Determine the [X, Y] coordinate at the center of the cell enclosing the given text.  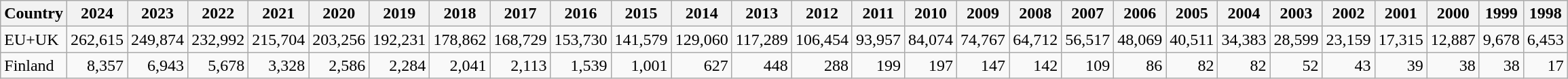
2002 [1348, 14]
1999 [1501, 14]
2010 [930, 14]
448 [762, 65]
74,767 [983, 39]
106,454 [821, 39]
153,730 [581, 39]
2003 [1296, 14]
142 [1036, 65]
12,887 [1453, 39]
2004 [1244, 14]
178,862 [460, 39]
23,159 [1348, 39]
2,113 [520, 65]
52 [1296, 65]
Country [34, 14]
2017 [520, 14]
64,712 [1036, 39]
2018 [460, 14]
2015 [641, 14]
2020 [339, 14]
288 [821, 65]
6,943 [157, 65]
147 [983, 65]
168,729 [520, 39]
40,511 [1192, 39]
1,539 [581, 65]
28,599 [1296, 39]
2012 [821, 14]
2,284 [399, 65]
109 [1087, 65]
17 [1545, 65]
2019 [399, 14]
2021 [278, 14]
93,957 [878, 39]
2,586 [339, 65]
34,383 [1244, 39]
117,289 [762, 39]
8,357 [96, 65]
EU+UK [34, 39]
2000 [1453, 14]
627 [702, 65]
3,328 [278, 65]
2024 [96, 14]
141,579 [641, 39]
2008 [1036, 14]
2005 [1192, 14]
2022 [219, 14]
1,001 [641, 65]
43 [1348, 65]
2001 [1401, 14]
17,315 [1401, 39]
6,453 [1545, 39]
203,256 [339, 39]
39 [1401, 65]
232,992 [219, 39]
2013 [762, 14]
5,678 [219, 65]
262,615 [96, 39]
2011 [878, 14]
Finland [34, 65]
2023 [157, 14]
1998 [1545, 14]
2009 [983, 14]
9,678 [1501, 39]
2007 [1087, 14]
129,060 [702, 39]
192,231 [399, 39]
2014 [702, 14]
56,517 [1087, 39]
2006 [1140, 14]
86 [1140, 65]
2016 [581, 14]
215,704 [278, 39]
84,074 [930, 39]
2,041 [460, 65]
249,874 [157, 39]
197 [930, 65]
48,069 [1140, 39]
199 [878, 65]
